Determine the [x, y] coordinate at the center of the cell enclosing the given text.  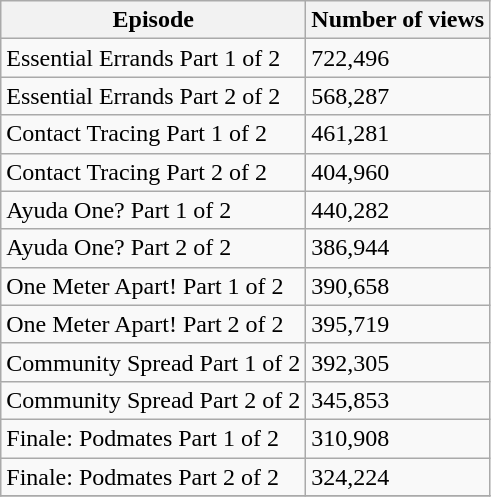
Community Spread Part 2 of 2 [154, 400]
Essential Errands Part 1 of 2 [154, 58]
345,853 [398, 400]
392,305 [398, 362]
Number of views [398, 20]
Contact Tracing Part 2 of 2 [154, 172]
386,944 [398, 248]
Contact Tracing Part 1 of 2 [154, 134]
722,496 [398, 58]
Finale: Podmates Part 1 of 2 [154, 438]
Ayuda One? Part 2 of 2 [154, 248]
Ayuda One? Part 1 of 2 [154, 210]
310,908 [398, 438]
395,719 [398, 324]
461,281 [398, 134]
404,960 [398, 172]
390,658 [398, 286]
Essential Errands Part 2 of 2 [154, 96]
Community Spread Part 1 of 2 [154, 362]
Finale: Podmates Part 2 of 2 [154, 477]
568,287 [398, 96]
440,282 [398, 210]
One Meter Apart! Part 1 of 2 [154, 286]
One Meter Apart! Part 2 of 2 [154, 324]
Episode [154, 20]
324,224 [398, 477]
